Locate the cell with the specified text and output its (X, Y) center coordinate. 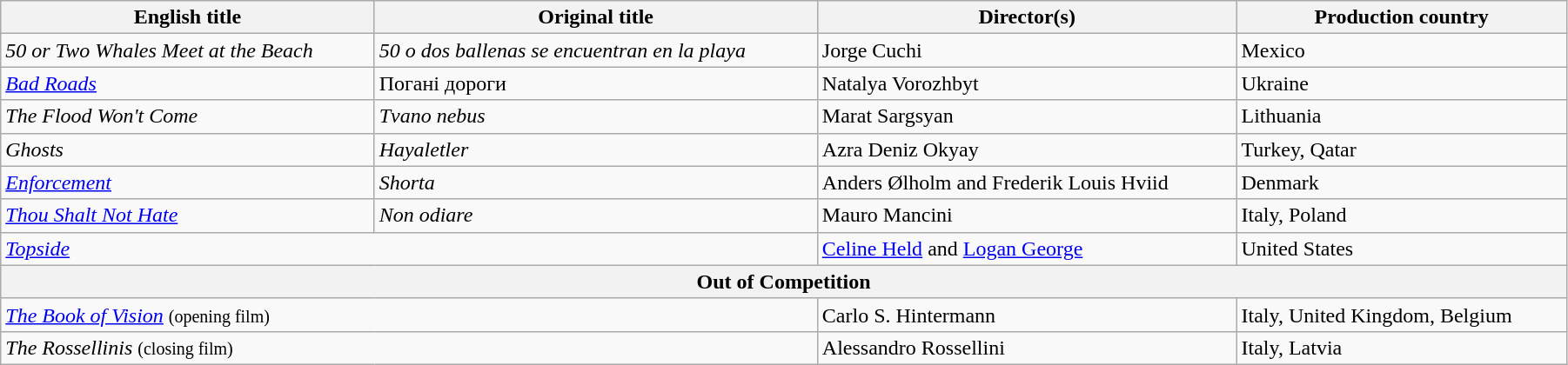
Alessandro Rossellini (1027, 348)
Tvano nebus (595, 116)
Natalya Vorozhbyt (1027, 83)
Azra Deniz Okyay (1027, 149)
Enforcement (188, 182)
50 or Two Whales Meet at the Beach (188, 50)
Marat Sargsyan (1027, 116)
Topside (409, 249)
Denmark (1401, 182)
Hayaletler (595, 149)
50 o dos ballenas se encuentran en la playa (595, 50)
Mauro Mancini (1027, 216)
English title (188, 17)
Ukraine (1401, 83)
Shorta (595, 182)
Celine Held and Logan George (1027, 249)
Погані дороги (595, 83)
Production country (1401, 17)
The Book of Vision (opening film) (409, 315)
Thou Shalt Not Hate (188, 216)
Anders Ølholm and Frederik Louis Hviid (1027, 182)
Italy, Latvia (1401, 348)
Carlo S. Hintermann (1027, 315)
Ghosts (188, 149)
Italy, Poland (1401, 216)
Italy, United Kingdom, Belgium (1401, 315)
Original title (595, 17)
Director(s) (1027, 17)
Out of Competition (784, 282)
Bad Roads (188, 83)
Non odiare (595, 216)
The Rossellinis (closing film) (409, 348)
United States (1401, 249)
Lithuania (1401, 116)
Turkey, Qatar (1401, 149)
Jorge Cuchi (1027, 50)
The Flood Won't Come (188, 116)
Mexico (1401, 50)
